Find where the given text appears and provide that cell's center as (x, y) coordinate. 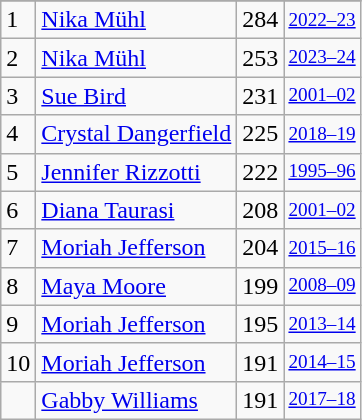
2013–14 (322, 324)
3 (18, 96)
225 (260, 134)
Sue Bird (136, 96)
208 (260, 210)
204 (260, 248)
1995–96 (322, 172)
Crystal Dangerfield (136, 134)
6 (18, 210)
7 (18, 248)
222 (260, 172)
253 (260, 58)
5 (18, 172)
2015–16 (322, 248)
2023–24 (322, 58)
Gabby Williams (136, 400)
9 (18, 324)
4 (18, 134)
284 (260, 20)
Jennifer Rizzotti (136, 172)
199 (260, 286)
2 (18, 58)
1 (18, 20)
2018–19 (322, 134)
195 (260, 324)
2014–15 (322, 362)
2022–23 (322, 20)
8 (18, 286)
Diana Taurasi (136, 210)
2017–18 (322, 400)
10 (18, 362)
231 (260, 96)
2008–09 (322, 286)
Maya Moore (136, 286)
